Find where the given text appears and provide that cell's center as [x, y] coordinate. 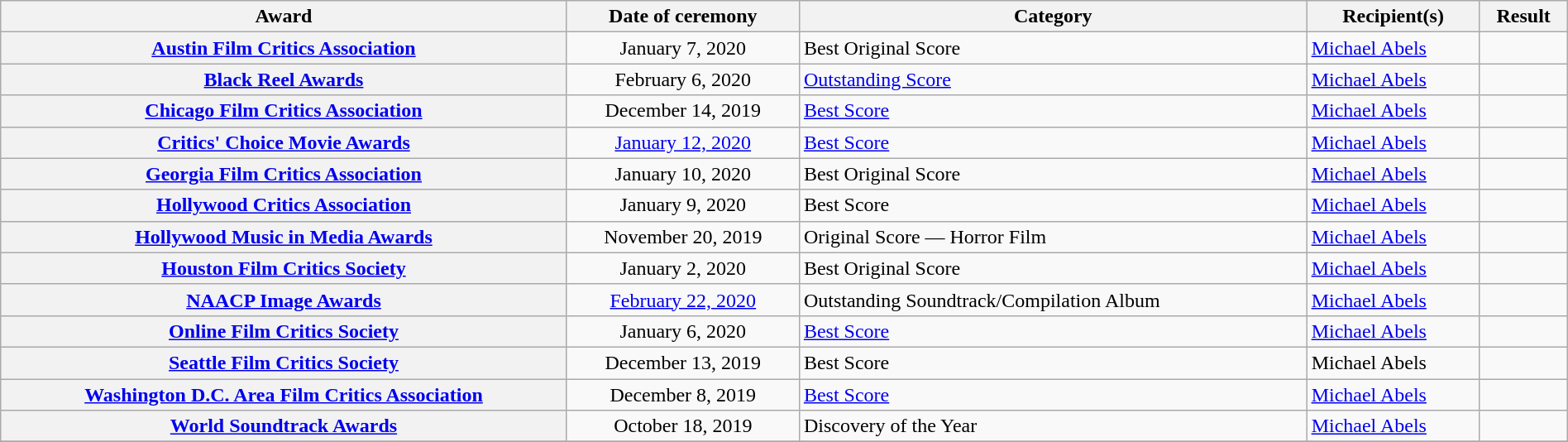
January 12, 2020 [683, 142]
Date of ceremony [683, 17]
February 22, 2020 [683, 300]
January 2, 2020 [683, 268]
Black Reel Awards [284, 79]
Houston Film Critics Society [284, 268]
December 14, 2019 [683, 111]
Award [284, 17]
Seattle Film Critics Society [284, 363]
NAACP Image Awards [284, 300]
Austin Film Critics Association [284, 48]
Chicago Film Critics Association [284, 111]
Outstanding Score [1053, 79]
November 20, 2019 [683, 237]
Result [1523, 17]
Washington D.C. Area Film Critics Association [284, 395]
Critics' Choice Movie Awards [284, 142]
January 10, 2020 [683, 174]
Online Film Critics Society [284, 331]
Hollywood Critics Association [284, 205]
Discovery of the Year [1053, 426]
Georgia Film Critics Association [284, 174]
Outstanding Soundtrack/Compilation Album [1053, 300]
October 18, 2019 [683, 426]
January 9, 2020 [683, 205]
Hollywood Music in Media Awards [284, 237]
December 8, 2019 [683, 395]
January 6, 2020 [683, 331]
January 7, 2020 [683, 48]
Category [1053, 17]
Original Score — Horror Film [1053, 237]
World Soundtrack Awards [284, 426]
December 13, 2019 [683, 363]
Recipient(s) [1393, 17]
February 6, 2020 [683, 79]
